Extract the [x, y] coordinate from the center of the cell holding the provided text.  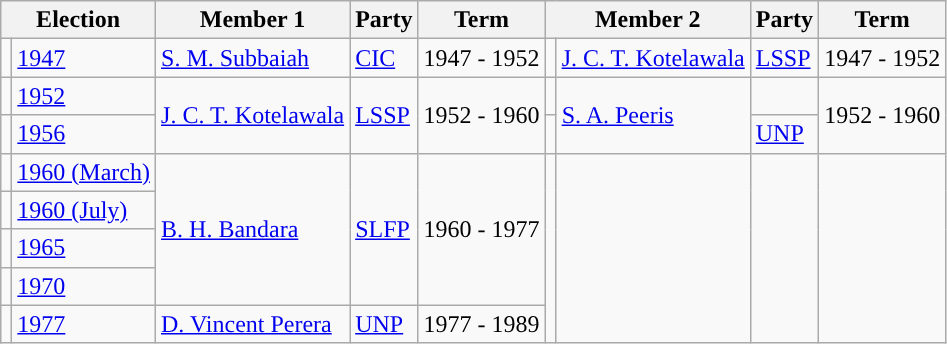
SLFP [384, 229]
1960 - 1977 [482, 229]
S. A. Peeris [653, 115]
D. Vincent Perera [253, 324]
1977 - 1989 [482, 324]
S. M. Subbaiah [253, 58]
Election [78, 20]
Member 1 [253, 20]
1947 [84, 58]
1965 [84, 248]
Member 2 [648, 20]
1977 [84, 324]
B. H. Bandara [253, 229]
1960 (March) [84, 172]
1960 (July) [84, 210]
1956 [84, 134]
1952 [84, 96]
1970 [84, 286]
CIC [384, 58]
